Provide the (x, y) coordinate of the cell's center where the given text is located.  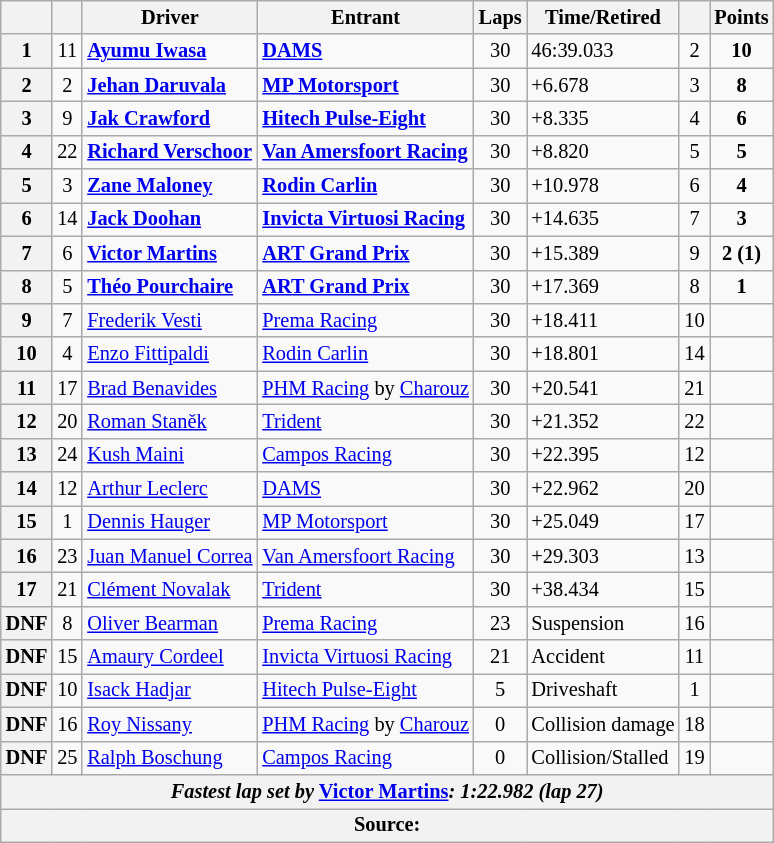
Time/Retired (604, 17)
+8.820 (604, 152)
+22.395 (604, 455)
+10.978 (604, 186)
Victor Martins (170, 253)
Roman Staněk (170, 421)
+29.303 (604, 556)
Driver (170, 17)
Juan Manuel Correa (170, 556)
24 (67, 455)
Driveshaft (604, 690)
Jehan Daruvala (170, 85)
Brad Benavides (170, 388)
Entrant (365, 17)
+21.352 (604, 421)
Frederik Vesti (170, 320)
Kush Maini (170, 455)
Isack Hadjar (170, 690)
Suspension (604, 623)
19 (694, 758)
Enzo Fittipaldi (170, 354)
Points (742, 17)
Zane Maloney (170, 186)
Collision/Stalled (604, 758)
Dennis Hauger (170, 522)
Théo Pourchaire (170, 287)
Jak Crawford (170, 118)
Accident (604, 657)
2 (1) (742, 253)
Source: (388, 825)
+38.434 (604, 589)
Jack Doohan (170, 219)
Richard Verschoor (170, 152)
Fastest lap set by Victor Martins: 1:22.982 (lap 27) (388, 791)
46:39.033 (604, 51)
Roy Nissany (170, 724)
Amaury Cordeel (170, 657)
Arthur Leclerc (170, 489)
25 (67, 758)
Laps (500, 17)
+18.411 (604, 320)
+6.678 (604, 85)
+8.335 (604, 118)
+17.369 (604, 287)
+14.635 (604, 219)
Collision damage (604, 724)
+25.049 (604, 522)
+15.389 (604, 253)
Ralph Boschung (170, 758)
Clément Novalak (170, 589)
Oliver Bearman (170, 623)
+18.801 (604, 354)
18 (694, 724)
+20.541 (604, 388)
+22.962 (604, 489)
Ayumu Iwasa (170, 51)
